Scan for the cell matching the given text and deliver its [X, Y] coordinate at center. 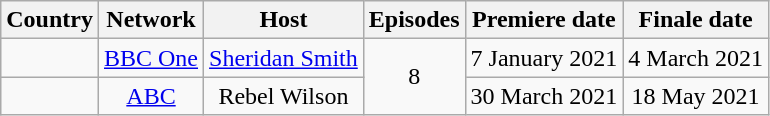
Host [284, 20]
Episodes [414, 20]
ABC [150, 96]
4 March 2021 [696, 58]
Network [150, 20]
18 May 2021 [696, 96]
30 March 2021 [544, 96]
Country [50, 20]
7 January 2021 [544, 58]
BBC One [150, 58]
Rebel Wilson [284, 96]
Finale date [696, 20]
Sheridan Smith [284, 58]
Premiere date [544, 20]
8 [414, 77]
